Return (X, Y) of the center of cell containing provided text 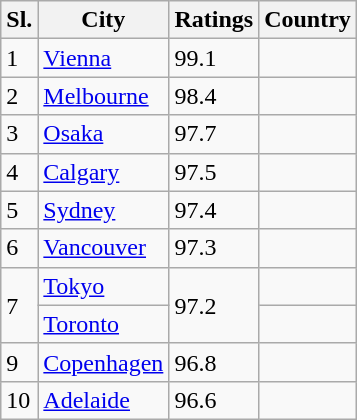
City (104, 20)
Melbourne (104, 96)
6 (20, 248)
Sydney (104, 210)
3 (20, 134)
Copenhagen (104, 362)
Toronto (104, 324)
Sl. (20, 20)
Vienna (104, 58)
96.8 (214, 362)
10 (20, 400)
Ratings (214, 20)
Country (308, 20)
2 (20, 96)
Adelaide (104, 400)
97.7 (214, 134)
97.5 (214, 172)
98.4 (214, 96)
4 (20, 172)
Osaka (104, 134)
99.1 (214, 58)
97.4 (214, 210)
Tokyo (104, 286)
1 (20, 58)
Vancouver (104, 248)
96.6 (214, 400)
5 (20, 210)
97.2 (214, 305)
97.3 (214, 248)
9 (20, 362)
7 (20, 305)
Calgary (104, 172)
